Determine the (x, y) coordinate at the center of the cell enclosing the given text.  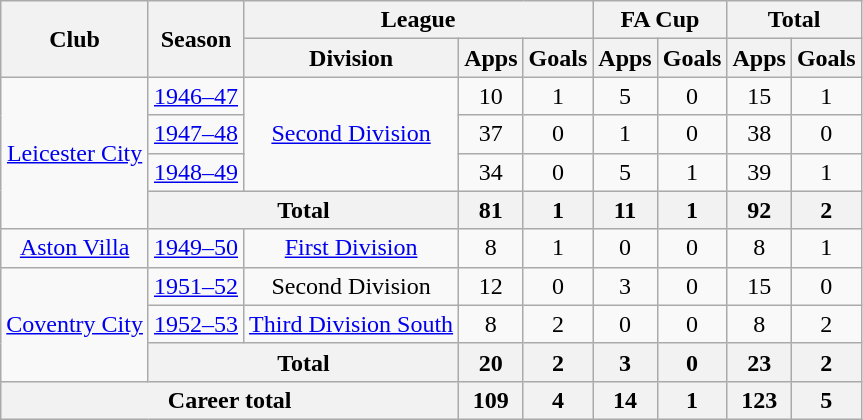
Aston Villa (75, 248)
1949–50 (196, 248)
12 (491, 286)
81 (491, 210)
Coventry City (75, 324)
34 (491, 172)
Season (196, 39)
Career total (230, 400)
1947–48 (196, 134)
10 (491, 96)
23 (759, 362)
Division (352, 58)
1952–53 (196, 324)
109 (491, 400)
92 (759, 210)
First Division (352, 248)
11 (625, 210)
Leicester City (75, 153)
FA Cup (660, 20)
1948–49 (196, 172)
123 (759, 400)
14 (625, 400)
37 (491, 134)
1946–47 (196, 96)
League (418, 20)
4 (558, 400)
1951–52 (196, 286)
Club (75, 39)
Third Division South (352, 324)
39 (759, 172)
20 (491, 362)
38 (759, 134)
